Scan for the cell matching the given text and deliver its (X, Y) coordinate at center. 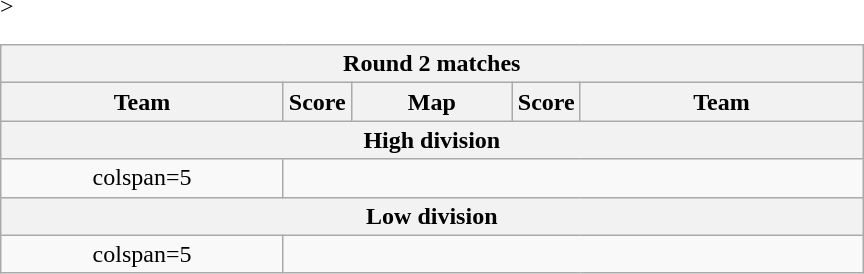
Map (432, 102)
Low division (432, 216)
High division (432, 140)
Round 2 matches (432, 64)
